Provide the (X, Y) coordinate of the cell's center where the given text is located.  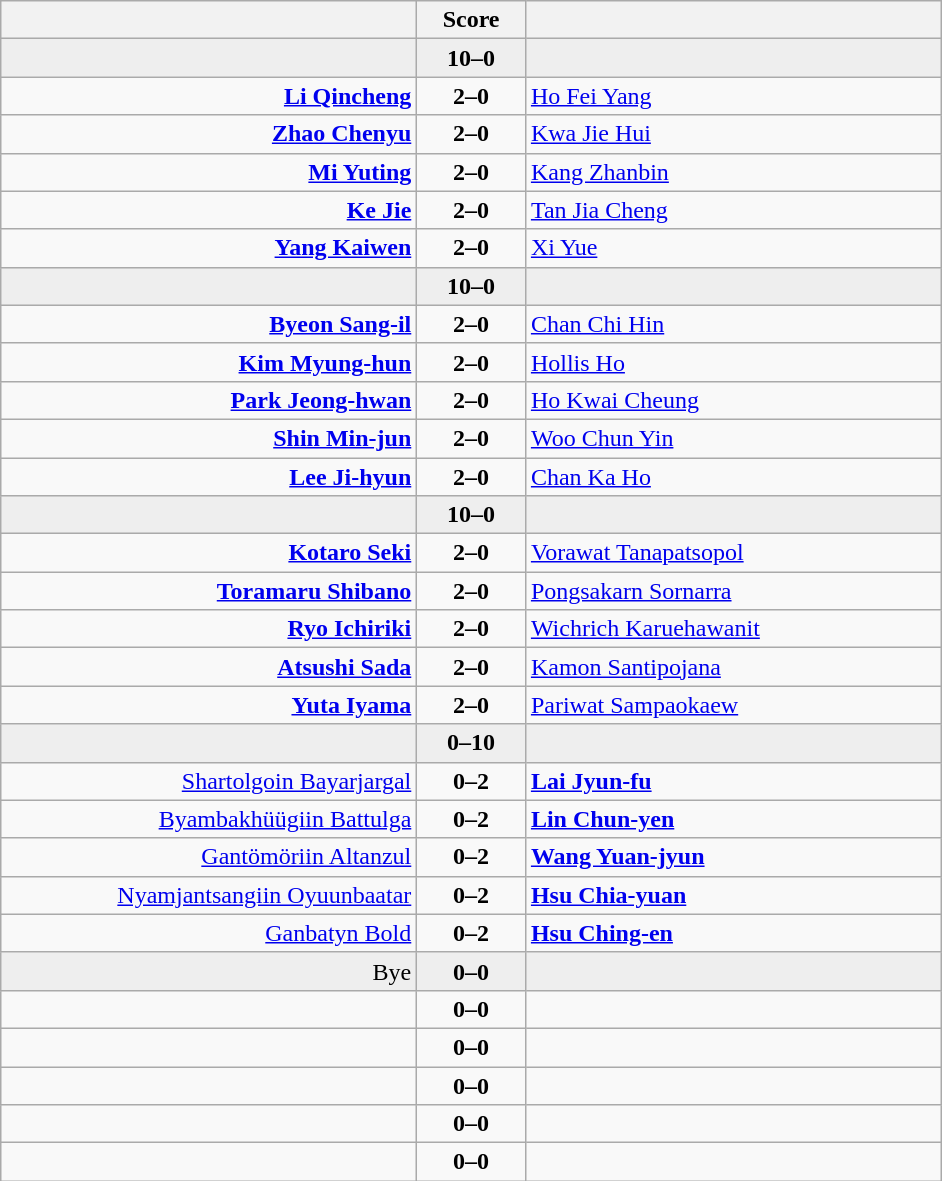
Ho Fei Yang (733, 96)
Lai Jyun-fu (733, 781)
Ke Jie (209, 210)
Kamon Santipojana (733, 667)
Ryo Ichiriki (209, 629)
Pariwat Sampaokaew (733, 705)
Byeon Sang-il (209, 324)
Kwa Jie Hui (733, 134)
Pongsakarn Sornarra (733, 591)
Atsushi Sada (209, 667)
Byambakhüügiin Battulga (209, 819)
Shartolgoin Bayarjargal (209, 781)
Kang Zhanbin (733, 172)
Wichrich Karuehawanit (733, 629)
Gantömöriin Altanzul (209, 857)
Li Qincheng (209, 96)
Toramaru Shibano (209, 591)
Ho Kwai Cheung (733, 400)
Nyamjantsangiin Oyuunbaatar (209, 895)
Kotaro Seki (209, 553)
Tan Jia Cheng (733, 210)
Park Jeong-hwan (209, 400)
Hsu Chia-yuan (733, 895)
Yang Kaiwen (209, 248)
Zhao Chenyu (209, 134)
Woo Chun Yin (733, 438)
Yuta Iyama (209, 705)
Bye (209, 971)
Chan Ka Ho (733, 477)
Hollis Ho (733, 362)
Chan Chi Hin (733, 324)
0–10 (472, 743)
Mi Yuting (209, 172)
Lin Chun-yen (733, 819)
Shin Min-jun (209, 438)
Lee Ji-hyun (209, 477)
Wang Yuan-jyun (733, 857)
Xi Yue (733, 248)
Ganbatyn Bold (209, 933)
Vorawat Tanapatsopol (733, 553)
Kim Myung-hun (209, 362)
Score (472, 20)
Hsu Ching-en (733, 933)
